Identify which cell holds the provided text, then report its (X, Y) central coordinate. 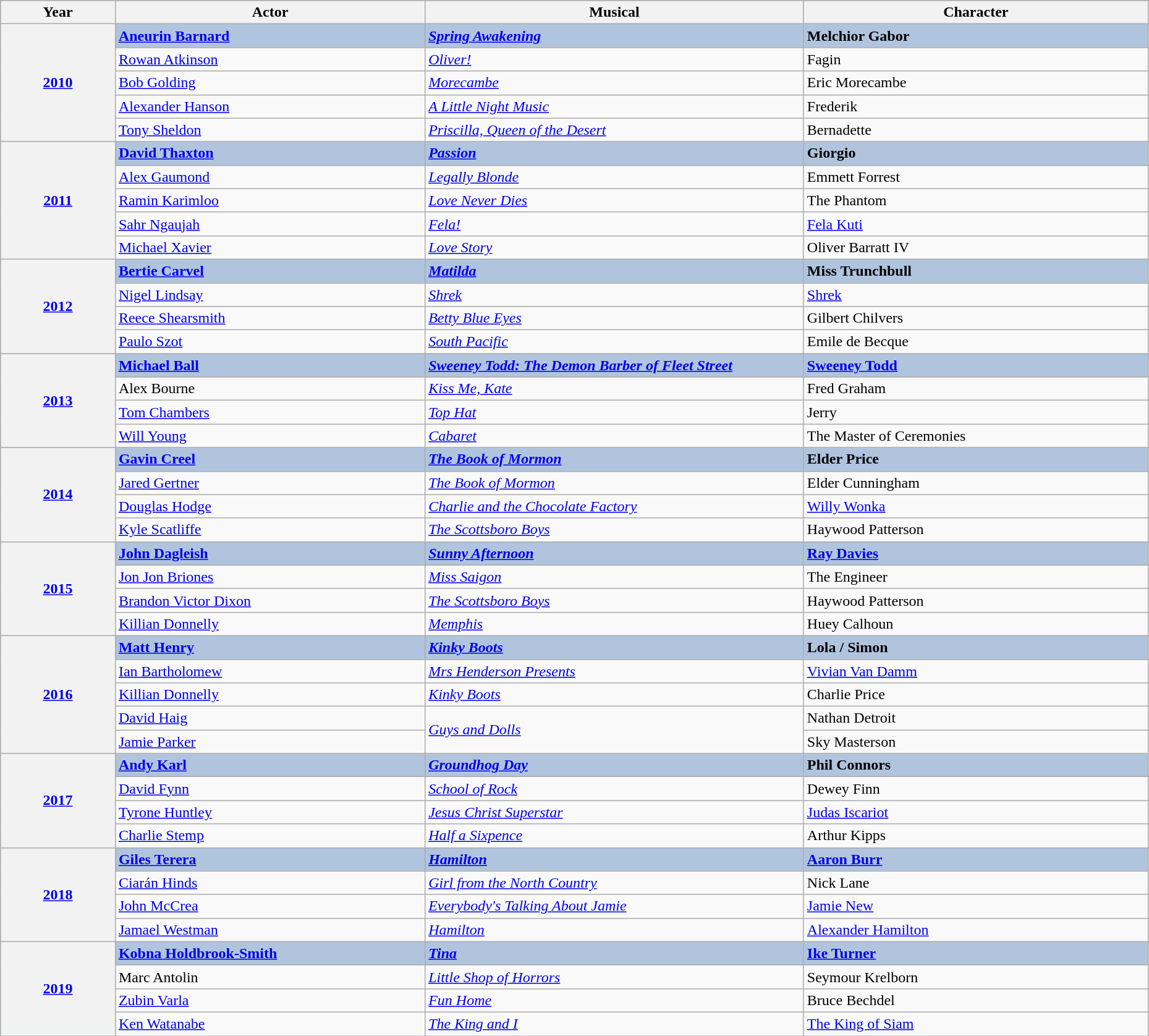
Bob Golding (269, 83)
Eric Morecambe (975, 83)
Michael Ball (269, 365)
Jerry (975, 412)
Elder Price (975, 459)
Kobna Holdbrook-Smith (269, 953)
Memphis (614, 624)
Bernadette (975, 130)
Charlie and the Chocolate Factory (614, 506)
The King and I (614, 1024)
2015 (58, 588)
2019 (58, 988)
Emile de Becque (975, 342)
Zubin Varla (269, 1000)
Brandon Victor Dixon (269, 600)
Jon Jon Briones (269, 577)
Michael Xavier (269, 247)
Charlie Price (975, 695)
Sweeney Todd (975, 365)
A Little Night Music (614, 106)
Miss Trunchbull (975, 271)
Character (975, 12)
Actor (269, 12)
Betty Blue Eyes (614, 318)
David Thaxton (269, 153)
Top Hat (614, 412)
Spring Awakening (614, 36)
Andy Karl (269, 765)
Tina (614, 953)
2012 (58, 306)
School of Rock (614, 789)
Fagin (975, 59)
Little Shop of Horrors (614, 977)
Rowan Atkinson (269, 59)
Dewey Finn (975, 789)
Love Story (614, 247)
Jamie Parker (269, 742)
Paulo Szot (269, 342)
David Haig (269, 718)
Seymour Krelborn (975, 977)
Nick Lane (975, 883)
Fela Kuti (975, 224)
The Master of Ceremonies (975, 436)
Elder Cunningham (975, 483)
Ken Watanabe (269, 1024)
Ciarán Hinds (269, 883)
Bertie Carvel (269, 271)
Fun Home (614, 1000)
David Fynn (269, 789)
Matilda (614, 271)
Willy Wonka (975, 506)
Douglas Hodge (269, 506)
Fela! (614, 224)
Melchior Gabor (975, 36)
Reece Shearsmith (269, 318)
Phil Connors (975, 765)
Sunny Afternoon (614, 553)
2014 (58, 495)
Aaron Burr (975, 859)
Charlie Stemp (269, 836)
Cabaret (614, 436)
Huey Calhoun (975, 624)
Giorgio (975, 153)
Alexander Hanson (269, 106)
Alex Bourne (269, 389)
Marc Antolin (269, 977)
Ray Davies (975, 553)
The King of Siam (975, 1024)
Sky Masterson (975, 742)
John McCrea (269, 906)
Year (58, 12)
2017 (58, 800)
Nigel Lindsay (269, 295)
2010 (58, 83)
The Engineer (975, 577)
Ian Bartholomew (269, 671)
Jesus Christ Superstar (614, 812)
Oliver Barratt IV (975, 247)
Tom Chambers (269, 412)
Frederik (975, 106)
Guys and Dolls (614, 730)
Half a Sixpence (614, 836)
Matt Henry (269, 647)
2011 (58, 200)
Bruce Bechdel (975, 1000)
Oliver! (614, 59)
Sahr Ngaujah (269, 224)
Will Young (269, 436)
Girl from the North Country (614, 883)
Gavin Creel (269, 459)
Priscilla, Queen of the Desert (614, 130)
Judas Iscariot (975, 812)
Kyle Scatliffe (269, 530)
Passion (614, 153)
Musical (614, 12)
Tyrone Huntley (269, 812)
Sweeney Todd: The Demon Barber of Fleet Street (614, 365)
Nathan Detroit (975, 718)
2013 (58, 401)
Groundhog Day (614, 765)
Miss Saigon (614, 577)
Everybody's Talking About Jamie (614, 906)
Gilbert Chilvers (975, 318)
Arthur Kipps (975, 836)
South Pacific (614, 342)
John Dagleish (269, 553)
Morecambe (614, 83)
Lola / Simon (975, 647)
Giles Terera (269, 859)
Jared Gertner (269, 483)
2016 (58, 694)
Tony Sheldon (269, 130)
Mrs Henderson Presents (614, 671)
Jamael Westman (269, 930)
Ike Turner (975, 953)
Fred Graham (975, 389)
Love Never Dies (614, 200)
Alex Gaumond (269, 177)
Vivian Van Damm (975, 671)
Kiss Me, Kate (614, 389)
Emmett Forrest (975, 177)
Ramin Karimloo (269, 200)
2018 (58, 894)
Legally Blonde (614, 177)
Aneurin Barnard (269, 36)
The Phantom (975, 200)
Jamie New (975, 906)
Alexander Hamilton (975, 930)
